Capture the cell that displays the provided text and extract its (X, Y) central coordinate. 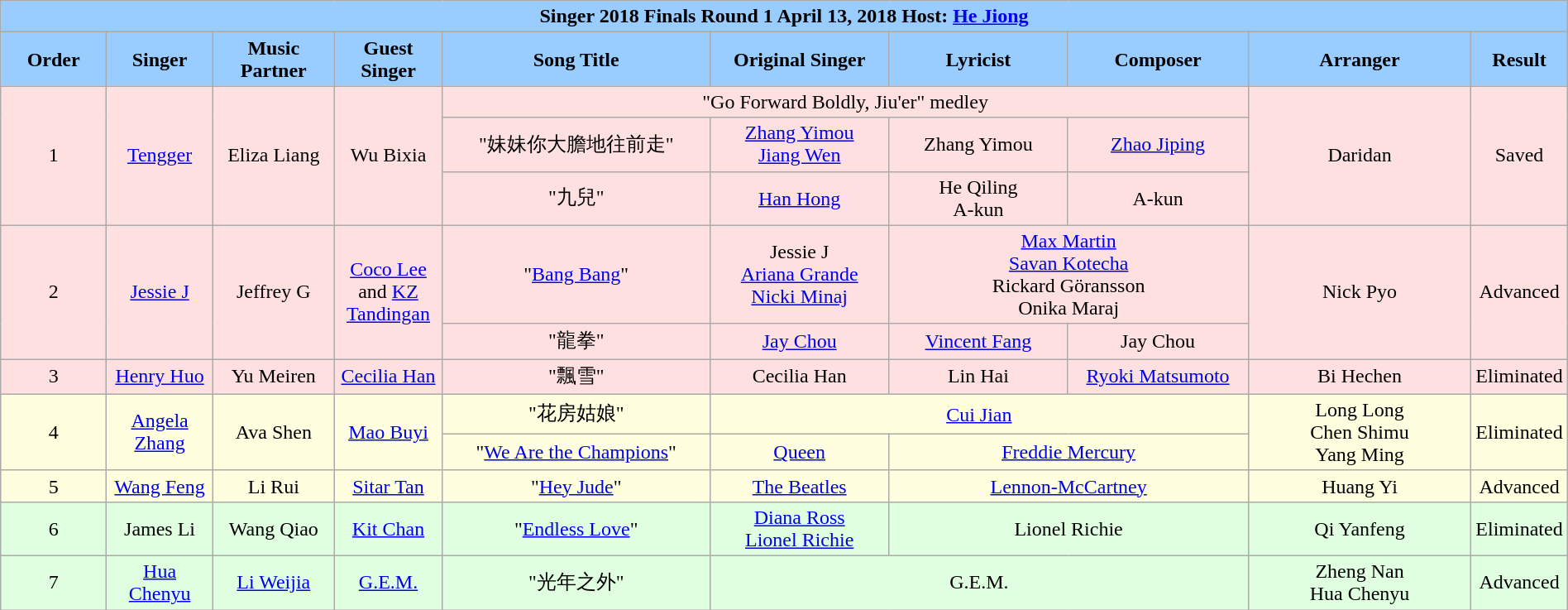
6 (54, 528)
"Go Forward Boldly, Jiu'er" medley (845, 102)
Long Long Chen Shimu Yang Ming (1360, 432)
Singer (160, 60)
"花房姑娘" (576, 414)
Wu Bixia (389, 156)
Yu Meiren (275, 377)
Composer (1158, 60)
Mao Buyi (389, 432)
1 (54, 156)
Lionel Richie (1068, 528)
Nick Pyo (1360, 292)
Original Singer (799, 60)
Li Rui (275, 486)
Jessie J (160, 292)
"妹妹你大膽地往前走" (576, 144)
Jessie J Ariana Grande Nicki Minaj (799, 275)
Qi Yanfeng (1360, 528)
Freddie Mercury (1068, 452)
Wang Qiao (275, 528)
"Bang Bang" (576, 275)
Music Partner (275, 60)
Henry Huo (160, 377)
4 (54, 432)
Hua Chenyu (160, 583)
Result (1519, 60)
Huang Yi (1360, 486)
Ryoki Matsumoto (1158, 377)
James Li (160, 528)
Max Martin Savan Kotecha Rickard Göransson Onika Maraj (1068, 275)
Li Weijia (275, 583)
Angela Zhang (160, 432)
Jeffrey G (275, 292)
"飄雪" (576, 377)
7 (54, 583)
Zhang Yimou (978, 144)
Order (54, 60)
Zhao Jiping (1158, 144)
"光年之外" (576, 583)
Guest Singer (389, 60)
Lennon-McCartney (1068, 486)
The Beatles (799, 486)
Daridan (1360, 156)
Vincent Fang (978, 341)
Sitar Tan (389, 486)
Kit Chan (389, 528)
Diana Ross Lionel Richie (799, 528)
3 (54, 377)
Cui Jian (979, 414)
A-kun (1158, 199)
"Endless Love" (576, 528)
Arranger (1360, 60)
2 (54, 292)
Queen (799, 452)
Singer 2018 Finals Round 1 April 13, 2018 Host: He Jiong (784, 17)
Zheng Nan Hua Chenyu (1360, 583)
5 (54, 486)
Lin Hai (978, 377)
"九兒" (576, 199)
Song Title (576, 60)
Bi Hechen (1360, 377)
Lyricist (978, 60)
"龍拳" (576, 341)
Eliza Liang (275, 156)
He Qiling A-kun (978, 199)
Tengger (160, 156)
Zhang Yimou Jiang Wen (799, 144)
Han Hong (799, 199)
Wang Feng (160, 486)
Ava Shen (275, 432)
"We Are the Champions" (576, 452)
Coco Lee and KZ Tandingan (389, 292)
Saved (1519, 156)
"Hey Jude" (576, 486)
